Extract the (x, y) coordinate from the center of the cell holding the provided text.  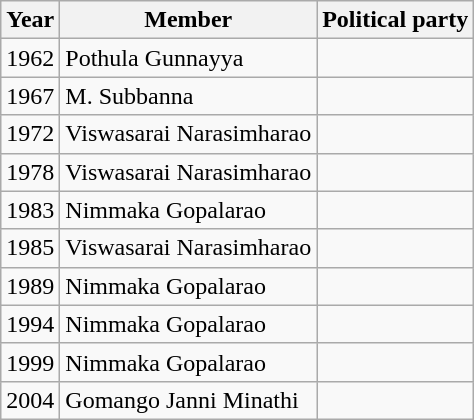
1994 (30, 324)
1978 (30, 172)
2004 (30, 400)
Pothula Gunnayya (188, 58)
M. Subbanna (188, 96)
1962 (30, 58)
1967 (30, 96)
1985 (30, 248)
1983 (30, 210)
Year (30, 20)
Gomango Janni Minathi (188, 400)
1972 (30, 134)
1999 (30, 362)
1989 (30, 286)
Member (188, 20)
Political party (396, 20)
